Pinpoint the cell where the given text exists, returning its [X, Y] midpoint coordinate. 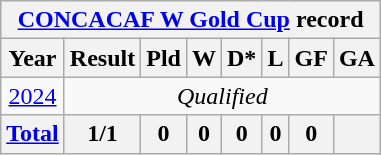
L [276, 58]
2024 [33, 96]
1/1 [102, 134]
Result [102, 58]
GA [356, 58]
W [204, 58]
D* [242, 58]
Year [33, 58]
CONCACAF W Gold Cup record [191, 20]
Qualified [222, 96]
GF [311, 58]
Pld [164, 58]
Total [33, 134]
